Search for the cell housing the specified text and yield its [x, y] center coordinate. 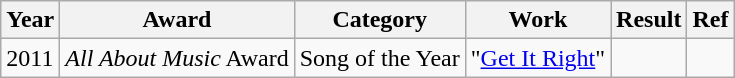
All About Music Award [177, 58]
Award [177, 20]
2011 [30, 58]
Year [30, 20]
"Get It Right" [538, 58]
Category [380, 20]
Ref [710, 20]
Result [649, 20]
Song of the Year [380, 58]
Work [538, 20]
